Return the [x, y] coordinate for the center point of the cell that contains the specified text.  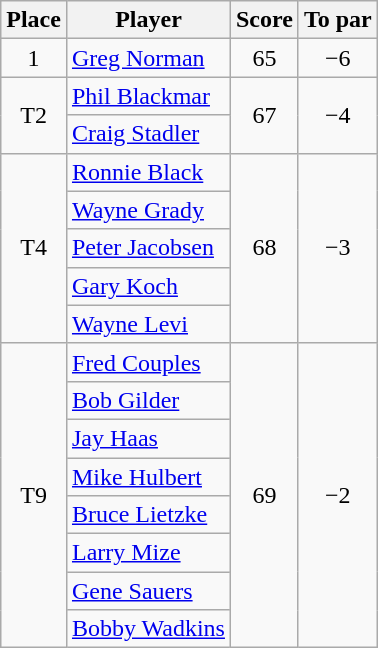
Place [34, 20]
Greg Norman [148, 58]
−6 [338, 58]
T4 [34, 248]
65 [264, 58]
Gary Koch [148, 286]
Wayne Grady [148, 210]
68 [264, 248]
Gene Sauers [148, 591]
67 [264, 115]
Score [264, 20]
−2 [338, 495]
Bruce Lietzke [148, 515]
Bobby Wadkins [148, 629]
Player [148, 20]
Mike Hulbert [148, 477]
−3 [338, 248]
T2 [34, 115]
Phil Blackmar [148, 96]
Craig Stadler [148, 134]
Wayne Levi [148, 324]
1 [34, 58]
Larry Mize [148, 553]
Ronnie Black [148, 172]
To par [338, 20]
69 [264, 495]
Bob Gilder [148, 400]
Peter Jacobsen [148, 248]
Fred Couples [148, 362]
T9 [34, 495]
−4 [338, 115]
Jay Haas [148, 438]
